Capture the cell that displays the provided text and extract its [x, y] central coordinate. 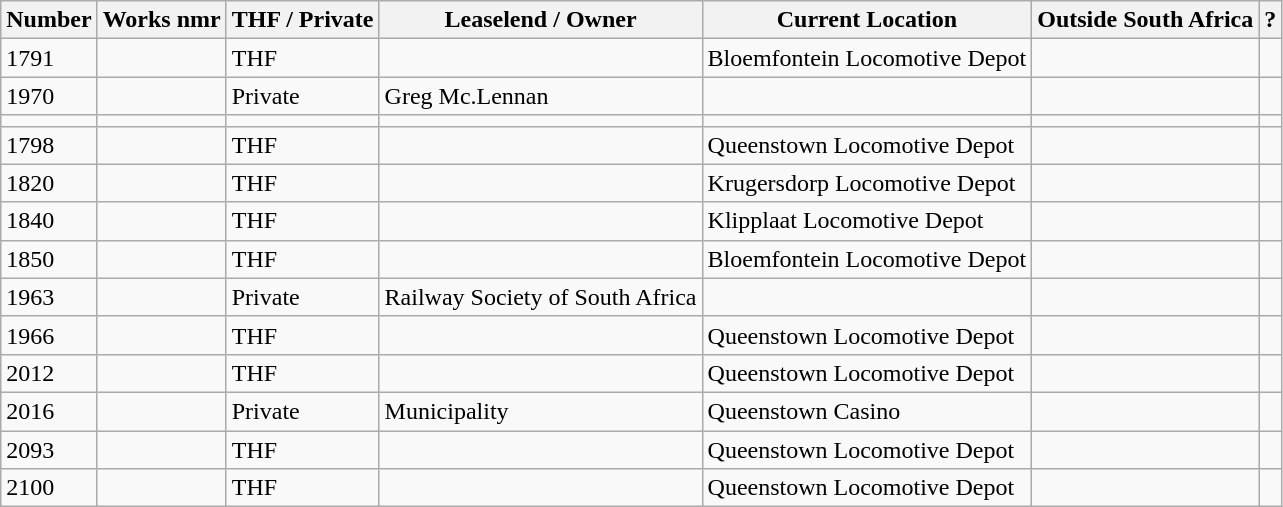
Leaselend / Owner [540, 20]
Current Location [867, 20]
THF / Private [302, 20]
2016 [49, 411]
Works nmr [162, 20]
Municipality [540, 411]
Outside South Africa [1146, 20]
1963 [49, 297]
2100 [49, 488]
Number [49, 20]
1820 [49, 183]
Queenstown Casino [867, 411]
1798 [49, 145]
1970 [49, 96]
1850 [49, 259]
Klipplaat Locomotive Depot [867, 221]
Greg Mc.Lennan [540, 96]
1966 [49, 335]
Railway Society of South Africa [540, 297]
? [1270, 20]
1791 [49, 58]
2012 [49, 373]
1840 [49, 221]
Krugersdorp Locomotive Depot [867, 183]
2093 [49, 449]
